Scan for the cell matching the given text and deliver its (X, Y) coordinate at center. 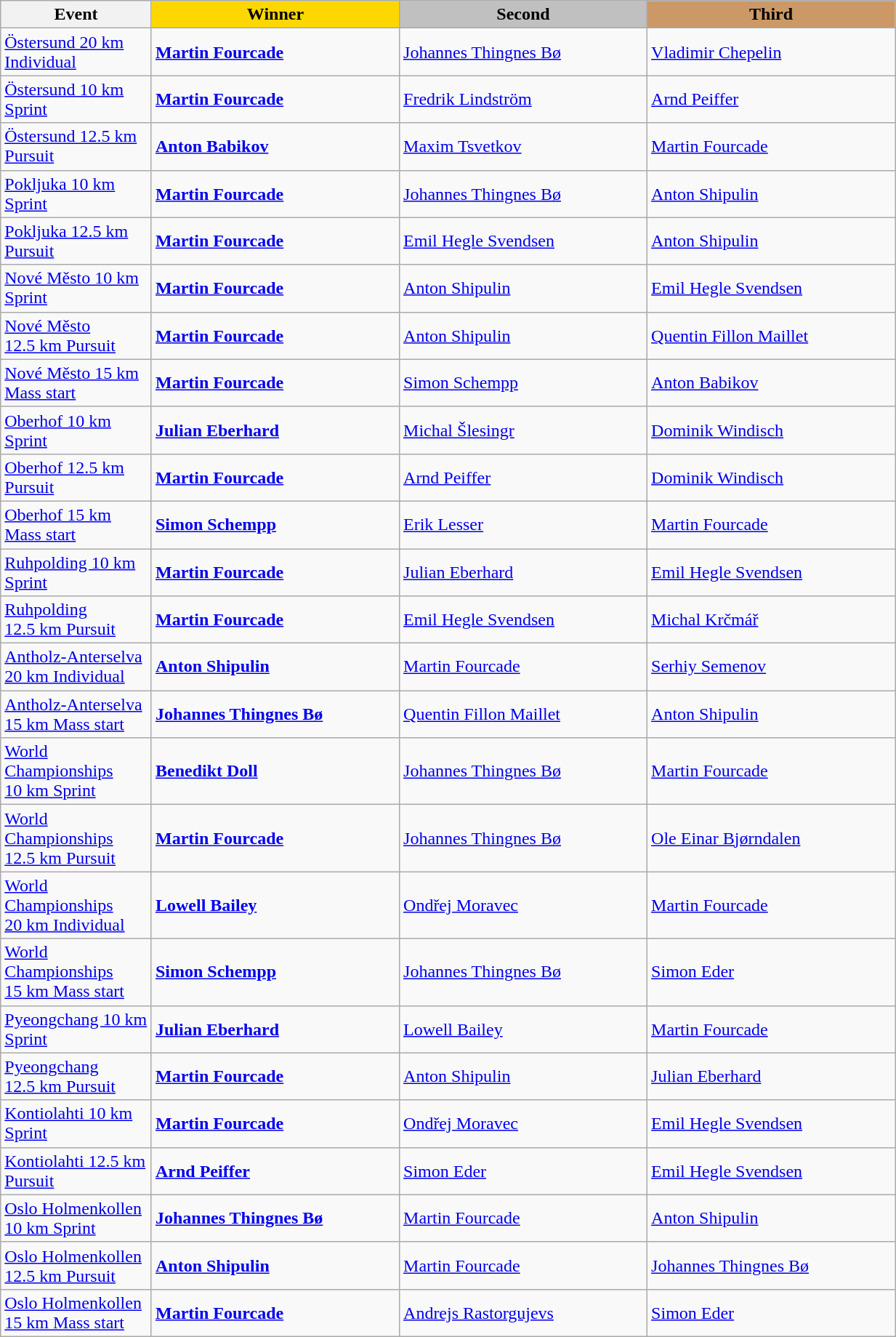
Oslo Holmenkollen 12.5 km Pursuit (76, 1265)
Fredrik Lindström (523, 99)
Nové Město 15 km Mass start (76, 382)
World Championships 15 km Mass start (76, 972)
Maxim Tsvetkov (523, 147)
Andrejs Rastorgujevs (523, 1313)
Event (76, 15)
Östersund 10 km Sprint (76, 99)
Pyeongchang 10 km Sprint (76, 1029)
World Championships 12.5 km Pursuit (76, 838)
Michal Krčmář (772, 619)
Nové Město 12.5 km Pursuit (76, 336)
Antholz-Anterselva 20 km Individual (76, 667)
Second (523, 15)
Oberhof 10 km Sprint (76, 430)
Oslo Holmenkollen 10 km Sprint (76, 1218)
Pokljuka 12.5 km Pursuit (76, 241)
Vladimir Chepelin (772, 52)
Oberhof 15 km Mass start (76, 525)
Winner (275, 15)
Ole Einar Bjørndalen (772, 838)
Pyeongchang 12.5 km Pursuit (76, 1076)
Oslo Holmenkollen 15 km Mass start (76, 1313)
Östersund 20 km Individual (76, 52)
World Championships 20 km Individual (76, 905)
Third (772, 15)
Nové Město 10 km Sprint (76, 288)
Ruhpolding 10 km Sprint (76, 571)
Antholz-Anterselva 15 km Mass start (76, 714)
Benedikt Doll (275, 771)
World Championships 10 km Sprint (76, 771)
Kontiolahti 10 km Sprint (76, 1124)
Serhiy Semenov (772, 667)
Erik Lesser (523, 525)
Michal Šlesingr (523, 430)
Kontiolahti 12.5 km Pursuit (76, 1171)
Ruhpolding 12.5 km Pursuit (76, 619)
Pokljuka 10 km Sprint (76, 193)
Oberhof 12.5 km Pursuit (76, 477)
Östersund 12.5 km Pursuit (76, 147)
